Search for the cell housing the specified text and yield its (x, y) center coordinate. 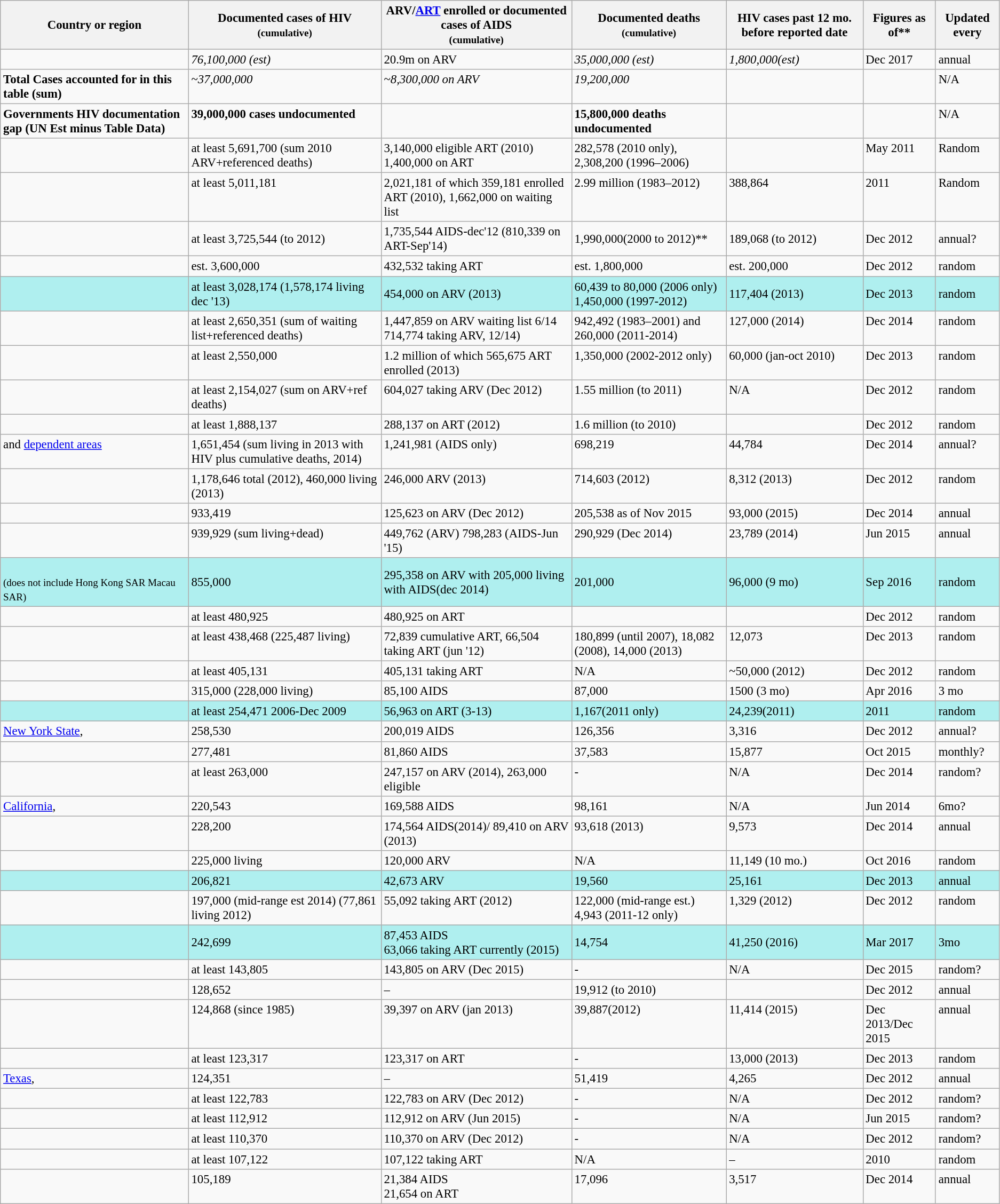
1.55 million (to 2011) (649, 397)
14,754 (649, 942)
87,000 (649, 691)
1,167(2011 only) (649, 711)
(does not include Hong Kong SAR Macau SAR) (94, 582)
Texas, (94, 1079)
at least 480,925 (285, 617)
197,000 (mid-range est 2014) (77,861 living 2012) (285, 908)
4,265 (795, 1079)
at least 110,370 (285, 1139)
Dec 2013/Dec 2015 (899, 1024)
122,783 on ARV (Dec 2012) (476, 1099)
42,673 ARV (476, 881)
at least 1,888,137 (285, 424)
60,000 (jan-oct 2010) (795, 363)
at least 438,468 (225,487 living) (285, 644)
93,618 (2013) (649, 834)
56,963 on ART (3-13) (476, 711)
107,122 taking ART (476, 1159)
124,351 (285, 1079)
Figures as of** (899, 25)
122,000 (mid-range est.) 4,943 (2011-12 only) (649, 908)
698,219 (649, 451)
Sep 2016 (899, 582)
933,419 (285, 513)
1,735,544 AIDS-dec'12 (810,339 on ART-Sep'14) (476, 239)
21,384 AIDS21,654 on ART (476, 1186)
98,161 (649, 806)
at least 107,122 (285, 1159)
55,092 taking ART (2012) (476, 908)
at least 405,131 (285, 671)
3 mo (967, 691)
242,699 (285, 942)
at least 2,154,027 (sum on ARV+ref deaths) (285, 397)
169,588 AIDS (476, 806)
est. 200,000 (795, 266)
1.2 million of which 565,675 ART enrolled (2013) (476, 363)
3,140,000 eligible ART (2010) 1,400,000 on ART (476, 156)
24,239(2011) (795, 711)
174,564 AIDS(2014)/ 89,410 on ARV (2013) (476, 834)
2,021,181 of which 359,181 enrolled ART (2010), 1,662,000 on waiting list (476, 197)
1,800,000(est) (795, 60)
105,189 (285, 1186)
120,000 ARV (476, 861)
6mo? (967, 806)
monthly? (967, 751)
81,860 AIDS (476, 751)
200,019 AIDS (476, 732)
60,439 to 80,000 (2006 only) 1,450,000 (1997-2012) (649, 294)
72,839 cumulative ART, 66,504 taking ART (jun '12) (476, 644)
at least 112,912 (285, 1119)
37,583 (649, 751)
1,447,859 on ARV waiting list 6/14 714,774 taking ARV, 12/14) (476, 328)
May 2011 (899, 156)
277,481 (285, 751)
at least 263,000 (285, 779)
1,329 (2012) (795, 908)
206,821 (285, 881)
247,157 on ARV (2014), 263,000 eligible (476, 779)
388,864 (795, 197)
Oct 2015 (899, 751)
1500 (3 mo) (795, 691)
855,000 (285, 582)
246,000 ARV (2013) (476, 486)
41,250 (2016) (795, 942)
123,317 on ART (476, 1059)
51,419 (649, 1079)
604,027 taking ARV (Dec 2012) (476, 397)
at least 3,028,174 (1,578,174 living dec '13) (285, 294)
Mar 2017 (899, 942)
2010 (899, 1159)
at least 2,550,000 (285, 363)
Oct 2016 (899, 861)
at least 3,725,544 (to 2012) (285, 239)
288,137 on ART (2012) (476, 424)
3,316 (795, 732)
25,161 (795, 881)
at least 5,691,700 (sum 2010 ARV+referenced deaths) (285, 156)
942,492 (1983–2001) and 260,000 (2011-2014) (649, 328)
93,000 (2015) (795, 513)
1,178,646 total (2012), 460,000 living (2013) (285, 486)
454,000 on ARV (2013) (476, 294)
290,929 (Dec 2014) (649, 540)
est. 1,800,000 (649, 266)
1,350,000 (2002-2012 only) (649, 363)
at least 122,783 (285, 1099)
Documented cases of HIV(cumulative) (285, 25)
Jun 2014 (899, 806)
405,131 taking ART (476, 671)
Documented deaths(cumulative) (649, 25)
at least 123,317 (285, 1059)
76,100,000 (est) (285, 60)
39,397 on ARV (jan 2013) (476, 1024)
~37,000,000 (285, 86)
20.9m on ARV (476, 60)
8,312 (2013) (795, 486)
15,877 (795, 751)
19,912 (to 2010) (649, 990)
12,073 (795, 644)
143,805 on ARV (Dec 2015) (476, 970)
1,241,981 (AIDS only) (476, 451)
228,200 (285, 834)
225,000 living (285, 861)
11,414 (2015) (795, 1024)
44,784 (795, 451)
258,530 (285, 732)
220,543 (285, 806)
201,000 (649, 582)
9,573 (795, 834)
96,000 (9 mo) (795, 582)
714,603 (2012) (649, 486)
23,789 (2014) (795, 540)
205,538 as of Nov 2015 (649, 513)
at least 143,805 (285, 970)
112,912 on ARV (Jun 2015) (476, 1119)
at least 5,011,181 (285, 197)
19,200,000 (649, 86)
480,925 on ART (476, 617)
California, (94, 806)
New York State, (94, 732)
87,453 AIDS 63,066 taking ART currently (2015) (476, 942)
282,578 (2010 only), 2,308,200 (1996–2006) (649, 156)
HIV cases past 12 mo. before reported date (795, 25)
39,000,000 cases undocumented (285, 122)
35,000,000 (est) (649, 60)
Dec 2017 (899, 60)
Country or region (94, 25)
449,762 (ARV) 798,283 (AIDS-Jun '15) (476, 540)
3mo (967, 942)
127,000 (2014) (795, 328)
Total Cases accounted for in this table (sum) (94, 86)
189,068 (to 2012) (795, 239)
117,404 (2013) (795, 294)
Updated every (967, 25)
110,370 on ARV (Dec 2012) (476, 1139)
13,000 (2013) (795, 1059)
~8,300,000 on ARV (476, 86)
85,100 AIDS (476, 691)
1,651,454 (sum living in 2013 with HIV plus cumulative deaths, 2014) (285, 451)
17,096 (649, 1186)
180,899 (until 2007), 18,082 (2008), 14,000 (2013) (649, 644)
Governments HIV documentation gap (UN Est minus Table Data) (94, 122)
315,000 (228,000 living) (285, 691)
1.6 million (to 2010) (649, 424)
Apr 2016 (899, 691)
19,560 (649, 881)
Dec 2015 (899, 970)
~50,000 (2012) (795, 671)
126,356 (649, 732)
124,868 (since 1985) (285, 1024)
432,532 taking ART (476, 266)
11,149 (10 mo.) (795, 861)
1,990,000(2000 to 2012)** (649, 239)
295,358 on ARV with 205,000 living with AIDS(dec 2014) (476, 582)
125,623 on ARV (Dec 2012) (476, 513)
and dependent areas (94, 451)
2.99 million (1983–2012) (649, 197)
39,887(2012) (649, 1024)
est. 3,600,000 (285, 266)
ARV/ART enrolled or documented cases of AIDS(cumulative) (476, 25)
15,800,000 deaths undocumented (649, 122)
at least 2,650,351 (sum of waiting list+referenced deaths) (285, 328)
939,929 (sum living+dead) (285, 540)
at least 254,471 2006-Dec 2009 (285, 711)
3,517 (795, 1186)
128,652 (285, 990)
